Extract the (X, Y) coordinate from the center of the cell holding the provided text.  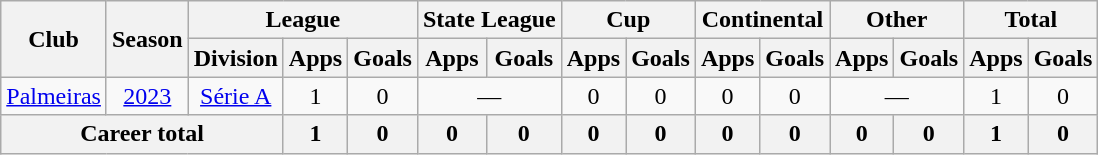
Continental (762, 20)
Other (897, 20)
Division (236, 58)
2023 (147, 96)
Season (147, 39)
State League (489, 20)
Career total (142, 134)
Palmeiras (54, 96)
Total (1031, 20)
Cup (628, 20)
Série A (236, 96)
Club (54, 39)
League (302, 20)
